Scan for the cell matching the given text and deliver its (X, Y) coordinate at center. 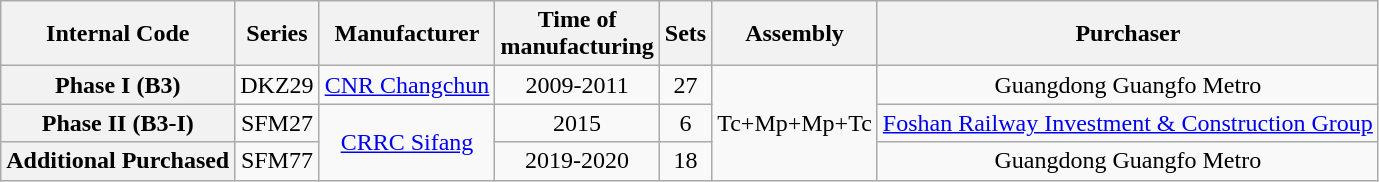
27 (685, 85)
Tc+Mp+Mp+Tc (795, 123)
SFM77 (277, 161)
6 (685, 123)
Phase II (B3-I) (118, 123)
Time ofmanufacturing (577, 34)
Purchaser (1128, 34)
Sets (685, 34)
2009-2011 (577, 85)
Assembly (795, 34)
Phase I (B3) (118, 85)
18 (685, 161)
Manufacturer (407, 34)
CNR Changchun (407, 85)
Series (277, 34)
Additional Purchased (118, 161)
2015 (577, 123)
SFM27 (277, 123)
Foshan Railway Investment & Construction Group (1128, 123)
CRRC Sifang (407, 142)
2019-2020 (577, 161)
Internal Code (118, 34)
DKZ29 (277, 85)
